Capture the cell that displays the provided text and extract its (X, Y) central coordinate. 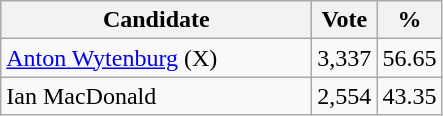
3,337 (344, 58)
43.35 (410, 96)
Ian MacDonald (156, 96)
56.65 (410, 58)
2,554 (344, 96)
Candidate (156, 20)
Anton Wytenburg (X) (156, 58)
Vote (344, 20)
% (410, 20)
